Capture the cell that displays the provided text and extract its (x, y) central coordinate. 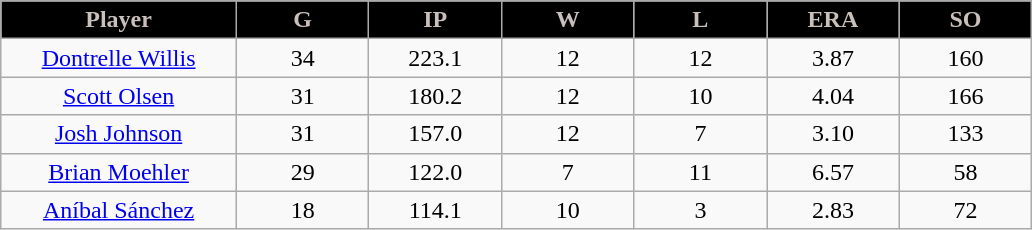
L (700, 20)
Player (119, 20)
223.1 (436, 58)
133 (966, 134)
IP (436, 20)
180.2 (436, 96)
3.87 (834, 58)
58 (966, 172)
SO (966, 20)
G (302, 20)
122.0 (436, 172)
Scott Olsen (119, 96)
114.1 (436, 210)
W (568, 20)
34 (302, 58)
157.0 (436, 134)
Brian Moehler (119, 172)
3.10 (834, 134)
2.83 (834, 210)
Josh Johnson (119, 134)
160 (966, 58)
166 (966, 96)
18 (302, 210)
72 (966, 210)
Aníbal Sánchez (119, 210)
29 (302, 172)
11 (700, 172)
3 (700, 210)
4.04 (834, 96)
Dontrelle Willis (119, 58)
6.57 (834, 172)
ERA (834, 20)
